Identify which cell holds the provided text, then report its (x, y) central coordinate. 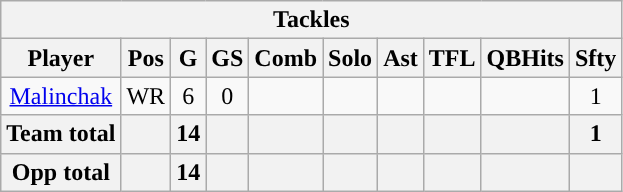
Tackles (312, 20)
QBHits (525, 58)
Malinchak (61, 96)
Team total (61, 134)
WR (146, 96)
Opp total (61, 172)
Comb (286, 58)
6 (188, 96)
G (188, 58)
GS (228, 58)
Player (61, 58)
Sfty (595, 58)
Pos (146, 58)
Ast (401, 58)
TFL (452, 58)
Solo (350, 58)
0 (228, 96)
